Capture the cell that displays the provided text and extract its [X, Y] central coordinate. 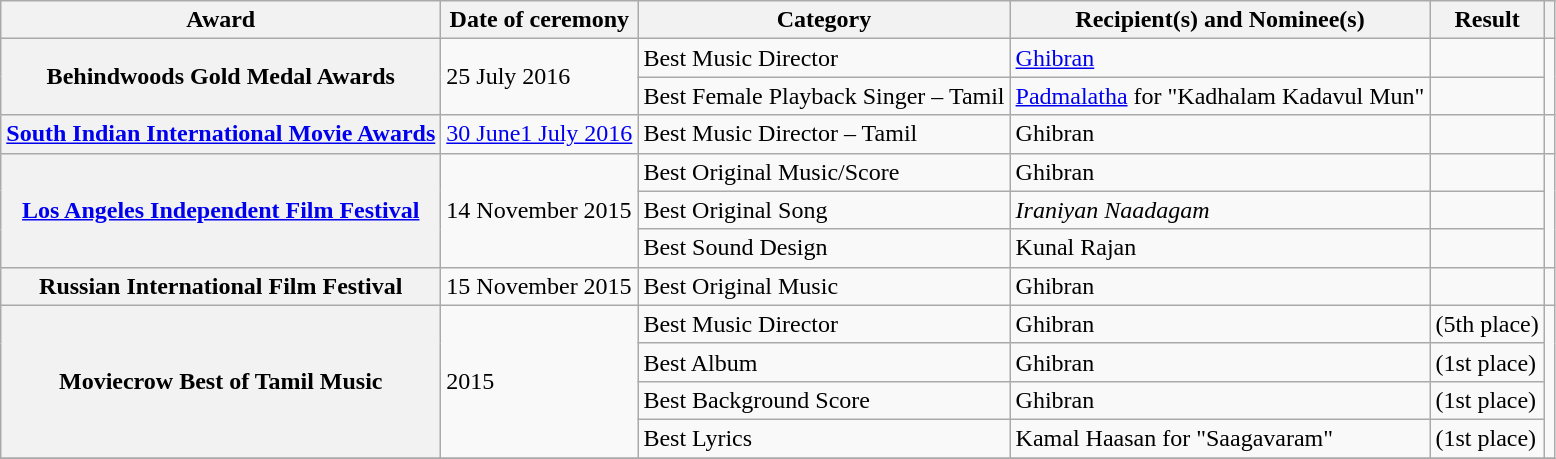
Date of ceremony [540, 20]
Best Music Director – Tamil [824, 134]
Recipient(s) and Nominee(s) [1220, 20]
Russian International Film Festival [221, 286]
Award [221, 20]
Result [1487, 20]
Best Lyrics [824, 438]
Padmalatha for "Kadhalam Kadavul Mun" [1220, 96]
Best Background Score [824, 400]
Kamal Haasan for "Saagavaram" [1220, 438]
30 June1 July 2016 [540, 134]
Behindwoods Gold Medal Awards [221, 77]
Best Original Music/Score [824, 172]
14 November 2015 [540, 210]
Kunal Rajan [1220, 248]
Moviecrow Best of Tamil Music [221, 381]
Best Album [824, 362]
2015 [540, 381]
Best Original Music [824, 286]
South Indian International Movie Awards [221, 134]
Category [824, 20]
Best Sound Design [824, 248]
Best Original Song [824, 210]
Los Angeles Independent Film Festival [221, 210]
25 July 2016 [540, 77]
Iraniyan Naadagam [1220, 210]
(5th place) [1487, 324]
Best Female Playback Singer – Tamil [824, 96]
15 November 2015 [540, 286]
